Return the (X, Y) coordinate for the center point of the cell that contains the specified text.  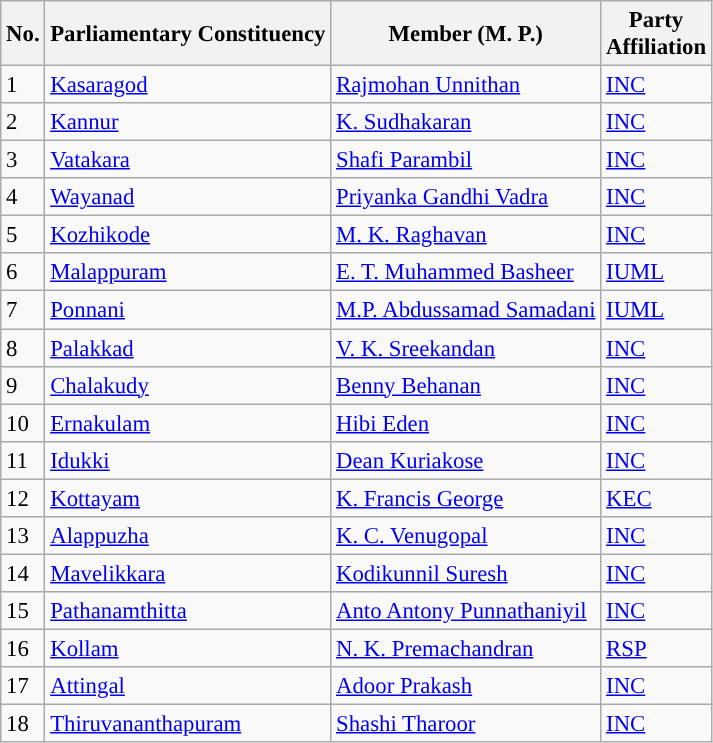
Vatakara (188, 160)
KEC (656, 498)
Kollam (188, 648)
Kottayam (188, 498)
13 (23, 536)
Rajmohan Unnithan (466, 85)
6 (23, 273)
N. K. Premachandran (466, 648)
Kasaragod (188, 85)
M. K. Raghavan (466, 235)
17 (23, 686)
Attingal (188, 686)
Wayanad (188, 197)
Benny Behanan (466, 385)
Chalakudy (188, 385)
5 (23, 235)
Adoor Prakash (466, 686)
M.P. Abdussamad Samadani (466, 310)
Shashi Tharoor (466, 724)
Member (M. P.) (466, 34)
15 (23, 611)
Anto Antony Punnathaniyil (466, 611)
12 (23, 498)
Hibi Eden (466, 423)
14 (23, 573)
Ernakulam (188, 423)
9 (23, 385)
V. K. Sreekandan (466, 348)
Shafi Parambil (466, 160)
K. Francis George (466, 498)
Mavelikkara (188, 573)
Kodikunnil Suresh (466, 573)
11 (23, 460)
No. (23, 34)
8 (23, 348)
18 (23, 724)
Pathanamthitta (188, 611)
Ponnani (188, 310)
3 (23, 160)
Party Affiliation (656, 34)
2 (23, 122)
4 (23, 197)
Priyanka Gandhi Vadra (466, 197)
E. T. Muhammed Basheer (466, 273)
K. Sudhakaran (466, 122)
Kannur (188, 122)
Palakkad (188, 348)
7 (23, 310)
Alappuzha (188, 536)
Dean Kuriakose (466, 460)
K. C. Venugopal (466, 536)
Malappuram (188, 273)
Thiruvananthapuram (188, 724)
RSP (656, 648)
Idukki (188, 460)
Parliamentary Constituency (188, 34)
Kozhikode (188, 235)
16 (23, 648)
10 (23, 423)
1 (23, 85)
